Capture the cell that displays the provided text and extract its [x, y] central coordinate. 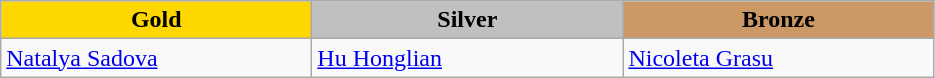
Natalya Sadova [156, 58]
Bronze [778, 20]
Silver [468, 20]
Hu Honglian [468, 58]
Gold [156, 20]
Nicoleta Grasu [778, 58]
